Output the [X, Y] coordinate of the center of the cell containing the given text.  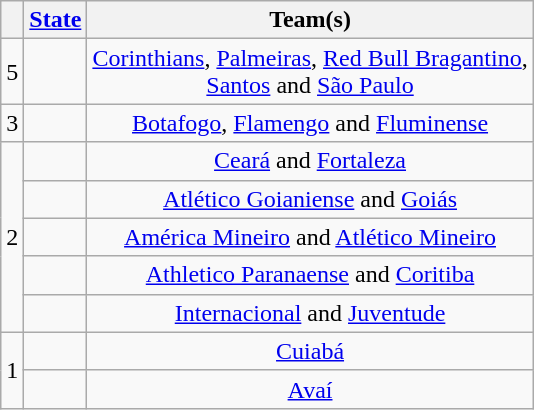
State [56, 20]
Atlético Goianiense and Goiás [310, 199]
América Mineiro and Atlético Mineiro [310, 237]
Cuiabá [310, 351]
Team(s) [310, 20]
Ceará and Fortaleza [310, 161]
2 [12, 237]
3 [12, 123]
Botafogo, Flamengo and Fluminense [310, 123]
1 [12, 370]
Internacional and Juventude [310, 313]
Avaí [310, 389]
Athletico Paranaense and Coritiba [310, 275]
5 [12, 72]
Corinthians, Palmeiras, Red Bull Bragantino,Santos and São Paulo [310, 72]
